Determine the [X, Y] coordinate at the center of the cell enclosing the given text.  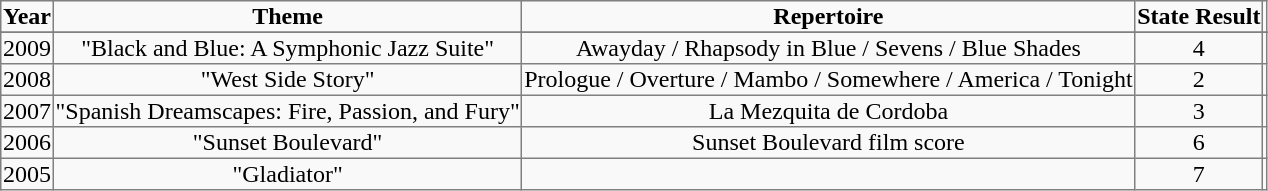
2007 [27, 111]
Prologue / Overture / Mambo / Somewhere / America / Tonight [828, 80]
2 [1199, 80]
2005 [27, 174]
"Gladiator" [288, 174]
La Mezquita de Cordoba [828, 111]
Repertoire [828, 17]
Sunset Boulevard film score [828, 143]
"Black and Blue: A Symphonic Jazz Suite" [288, 48]
"Sunset Boulevard" [288, 143]
2008 [27, 80]
2006 [27, 143]
3 [1199, 111]
2009 [27, 48]
Year [27, 17]
7 [1199, 174]
"Spanish Dreamscapes: Fire, Passion, and Fury" [288, 111]
Theme [288, 17]
4 [1199, 48]
6 [1199, 143]
State Result [1199, 17]
Awayday / Rhapsody in Blue / Sevens / Blue Shades [828, 48]
"West Side Story" [288, 80]
